Find where the given text appears and provide that cell's center as [x, y] coordinate. 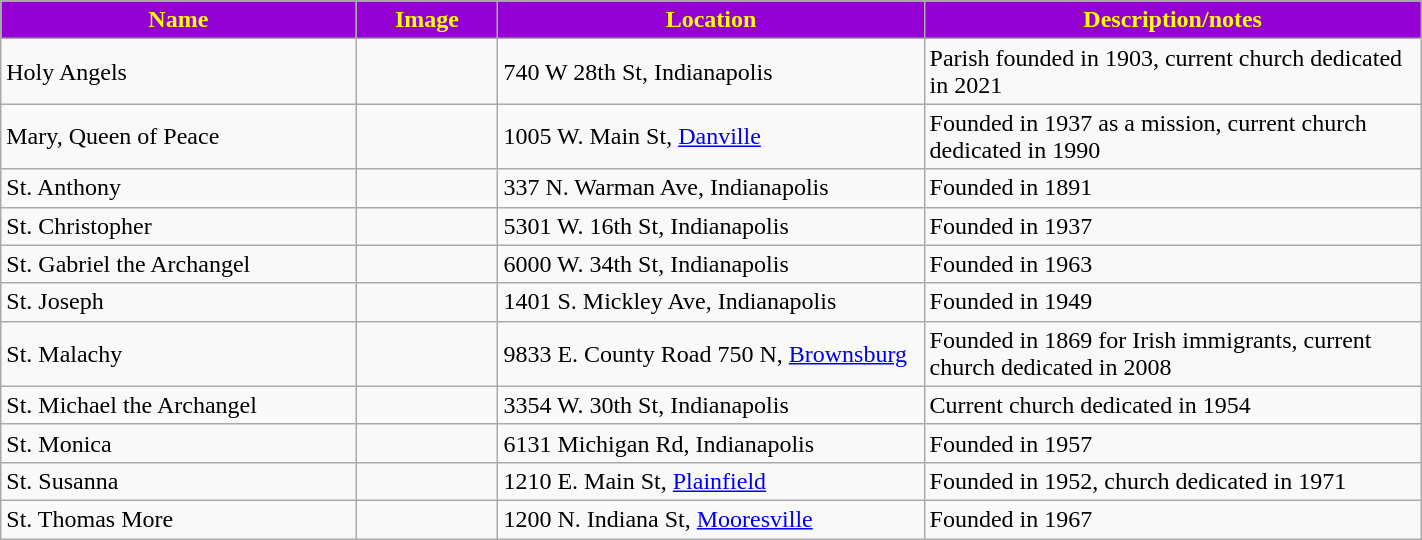
St. Thomas More [178, 519]
3354 W. 30th St, Indianapolis [711, 405]
5301 W. 16th St, Indianapolis [711, 226]
Founded in 1963 [1172, 264]
St. Joseph [178, 302]
337 N. Warman Ave, Indianapolis [711, 188]
Founded in 1957 [1172, 443]
Image [427, 20]
Mary, Queen of Peace [178, 136]
Founded in 1869 for Irish immigrants, current church dedicated in 2008 [1172, 354]
St. Gabriel the Archangel [178, 264]
Parish founded in 1903, current church dedicated in 2021 [1172, 72]
Location [711, 20]
Founded in 1891 [1172, 188]
740 W 28th St, Indianapolis [711, 72]
St. Monica [178, 443]
St. Malachy [178, 354]
Holy Angels [178, 72]
1210 E. Main St, Plainfield [711, 481]
Description/notes [1172, 20]
1200 N. Indiana St, Mooresville [711, 519]
St. Michael the Archangel [178, 405]
Current church dedicated in 1954 [1172, 405]
Founded in 1949 [1172, 302]
9833 E. County Road 750 N, Brownsburg [711, 354]
6131 Michigan Rd, Indianapolis [711, 443]
St. Susanna [178, 481]
Name [178, 20]
St. Christopher [178, 226]
St. Anthony [178, 188]
Founded in 1937 as a mission, current church dedicated in 1990 [1172, 136]
6000 W. 34th St, Indianapolis [711, 264]
Founded in 1952, church dedicated in 1971 [1172, 481]
Founded in 1937 [1172, 226]
1005 W. Main St, Danville [711, 136]
1401 S. Mickley Ave, Indianapolis [711, 302]
Founded in 1967 [1172, 519]
